Output the [x, y] coordinate of the center of the cell containing the given text.  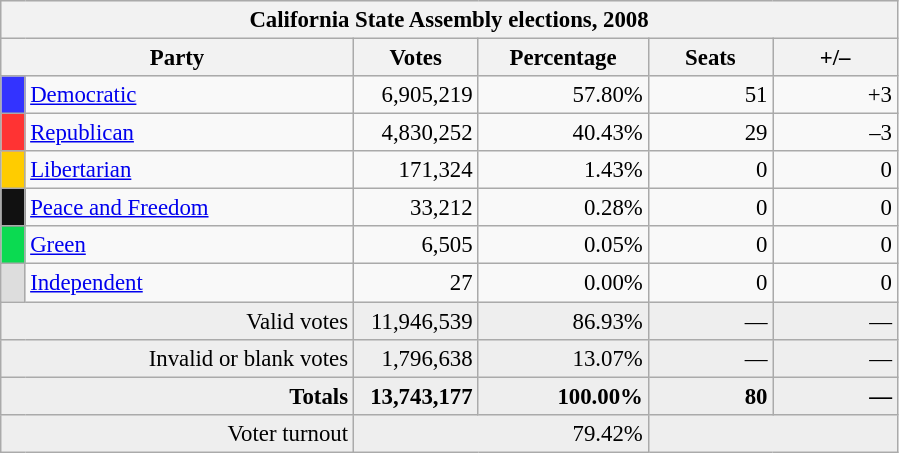
Invalid or blank votes [178, 358]
79.42% [500, 433]
0.28% [563, 208]
Valid votes [178, 321]
Peace and Freedom [189, 208]
1.43% [563, 170]
86.93% [563, 321]
100.00% [563, 396]
80 [710, 396]
1,796,638 [416, 358]
0.00% [563, 283]
13,743,177 [416, 396]
29 [710, 133]
13.07% [563, 358]
Party [178, 58]
57.80% [563, 95]
33,212 [416, 208]
51 [710, 95]
Seats [710, 58]
Voter turnout [178, 433]
+/– [836, 58]
Independent [189, 283]
California State Assembly elections, 2008 [450, 20]
Libertarian [189, 170]
6,505 [416, 245]
0.05% [563, 245]
Green [189, 245]
11,946,539 [416, 321]
Votes [416, 58]
+3 [836, 95]
Republican [189, 133]
Democratic [189, 95]
6,905,219 [416, 95]
4,830,252 [416, 133]
27 [416, 283]
171,324 [416, 170]
–3 [836, 133]
Totals [178, 396]
Percentage [563, 58]
40.43% [563, 133]
